Search for the cell housing the specified text and yield its [X, Y] center coordinate. 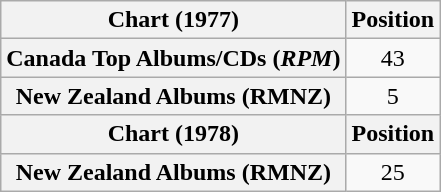
5 [393, 96]
Chart (1978) [174, 134]
Canada Top Albums/CDs (RPM) [174, 58]
43 [393, 58]
25 [393, 172]
Chart (1977) [174, 20]
